Extract the [X, Y] coordinate from the center of the cell holding the provided text.  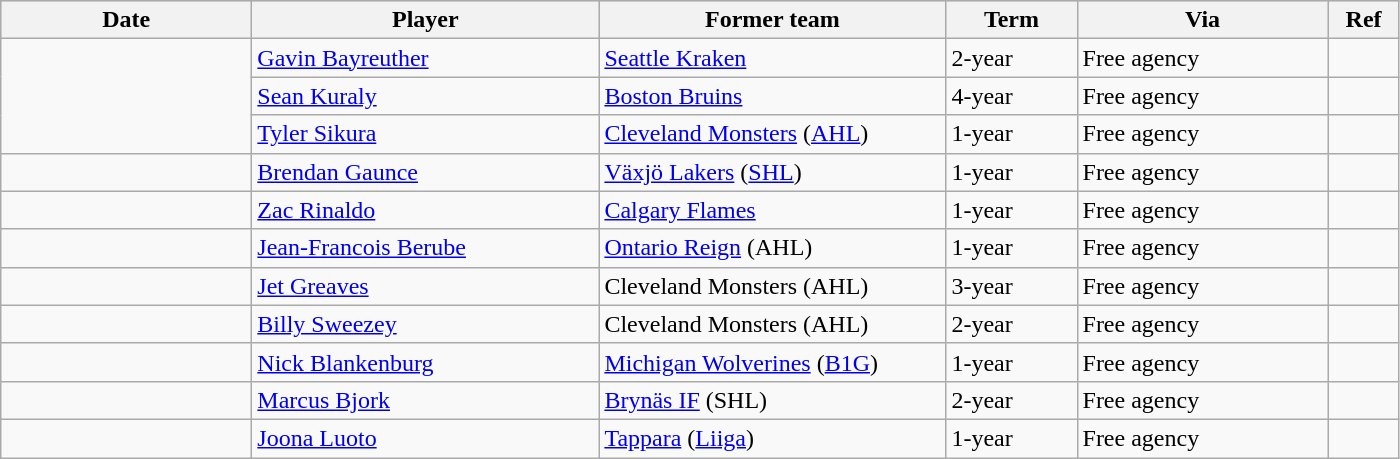
Jean-Francois Berube [426, 248]
Boston Bruins [772, 96]
Växjö Lakers (SHL) [772, 172]
Player [426, 20]
Ref [1364, 20]
Brendan Gaunce [426, 172]
Brynäs IF (SHL) [772, 400]
Marcus Bjork [426, 400]
Billy Sweezey [426, 324]
Joona Luoto [426, 438]
Via [1202, 20]
Sean Kuraly [426, 96]
Former team [772, 20]
Term [1012, 20]
4-year [1012, 96]
Gavin Bayreuther [426, 58]
3-year [1012, 286]
Calgary Flames [772, 210]
Seattle Kraken [772, 58]
Tappara (Liiga) [772, 438]
Nick Blankenburg [426, 362]
Tyler Sikura [426, 134]
Zac Rinaldo [426, 210]
Ontario Reign (AHL) [772, 248]
Michigan Wolverines (B1G) [772, 362]
Jet Greaves [426, 286]
Date [126, 20]
